From the cell containing the given text, extract its center point as (X, Y) coordinate. 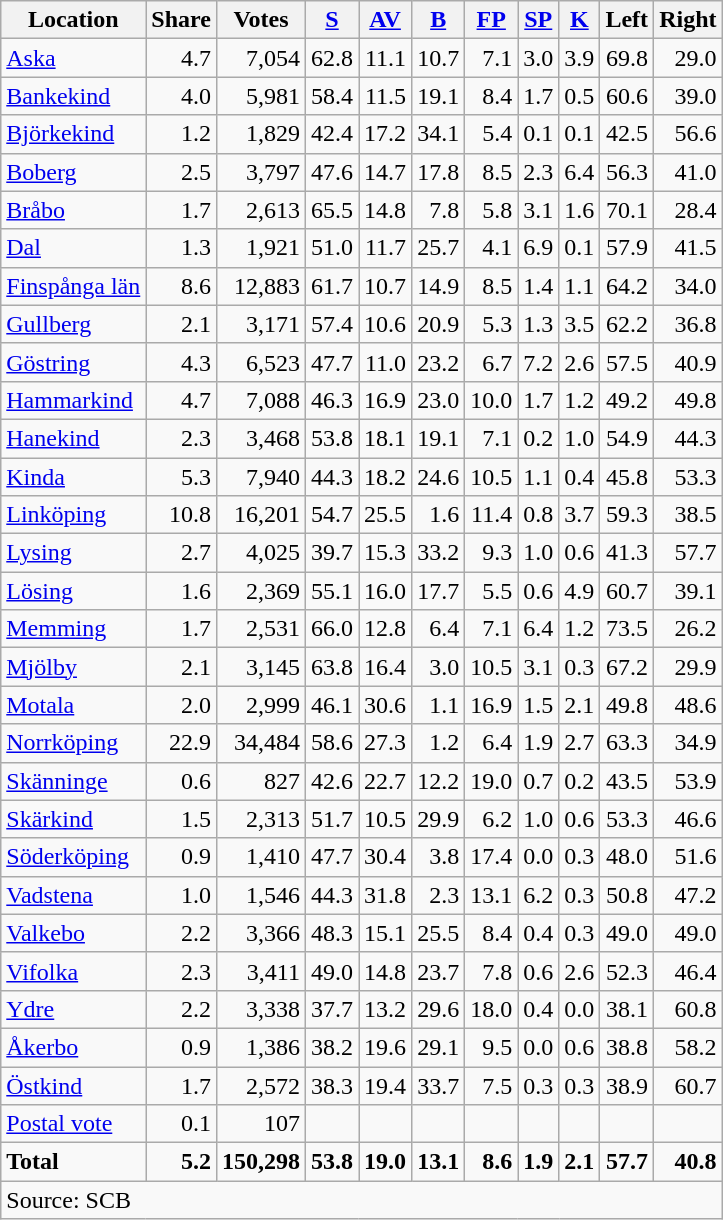
26.2 (688, 629)
7,054 (260, 58)
Lösing (74, 591)
Source: SCB (362, 1200)
SP (538, 20)
49.2 (627, 400)
62.8 (332, 58)
K (580, 20)
3.5 (580, 324)
56.3 (627, 172)
54.9 (627, 438)
Skärkind (74, 819)
Gullberg (74, 324)
48.6 (688, 705)
46.6 (688, 819)
Vifolka (74, 971)
14.9 (438, 286)
38.9 (627, 1085)
38.5 (688, 515)
18.0 (492, 1009)
1.4 (538, 286)
12.8 (386, 629)
AV (386, 20)
38.3 (332, 1085)
827 (260, 781)
7.2 (538, 362)
3,338 (260, 1009)
27.3 (386, 743)
4.9 (580, 591)
0.8 (538, 515)
48.0 (627, 857)
67.2 (627, 667)
11.7 (386, 248)
Hanekind (74, 438)
1,921 (260, 248)
7,088 (260, 400)
66.0 (332, 629)
61.7 (332, 286)
Motala (74, 705)
33.7 (438, 1085)
9.3 (492, 553)
29.1 (438, 1047)
150,298 (260, 1162)
2,572 (260, 1085)
51.7 (332, 819)
70.1 (627, 210)
14.7 (386, 172)
4.3 (182, 362)
11.0 (386, 362)
10.6 (386, 324)
Right (688, 20)
43.5 (627, 781)
51.6 (688, 857)
7,940 (260, 477)
28.4 (688, 210)
15.3 (386, 553)
25.7 (438, 248)
0.5 (580, 96)
18.1 (386, 438)
3.9 (580, 58)
9.5 (492, 1047)
38.1 (627, 1009)
40.8 (688, 1162)
Boberg (74, 172)
34.1 (438, 134)
1,410 (260, 857)
30.6 (386, 705)
16.4 (386, 667)
5.4 (492, 134)
33.2 (438, 553)
59.3 (627, 515)
45.8 (627, 477)
13.2 (386, 1009)
1,829 (260, 134)
Åkerbo (74, 1047)
22.7 (386, 781)
Valkebo (74, 933)
Mjölby (74, 667)
50.8 (627, 895)
17.8 (438, 172)
39.1 (688, 591)
3,411 (260, 971)
42.5 (627, 134)
3,468 (260, 438)
FP (492, 20)
Postal vote (74, 1124)
Hammarkind (74, 400)
73.5 (627, 629)
46.3 (332, 400)
47.2 (688, 895)
3,171 (260, 324)
18.2 (386, 477)
3,797 (260, 172)
46.1 (332, 705)
23.2 (438, 362)
57.4 (332, 324)
S (332, 20)
2,999 (260, 705)
5.2 (182, 1162)
19.6 (386, 1047)
Ydre (74, 1009)
42.6 (332, 781)
65.5 (332, 210)
3.7 (580, 515)
Left (627, 20)
2.0 (182, 705)
2,531 (260, 629)
55.1 (332, 591)
42.4 (332, 134)
Linköping (74, 515)
Votes (260, 20)
Göstring (74, 362)
23.0 (438, 400)
Memming (74, 629)
58.4 (332, 96)
6.7 (492, 362)
60.8 (688, 1009)
57.5 (627, 362)
Share (182, 20)
Skänninge (74, 781)
Kinda (74, 477)
4.1 (492, 248)
56.6 (688, 134)
6.9 (538, 248)
53.9 (688, 781)
11.1 (386, 58)
23.7 (438, 971)
3,366 (260, 933)
16,201 (260, 515)
37.7 (332, 1009)
34,484 (260, 743)
2,313 (260, 819)
48.3 (332, 933)
10.8 (182, 515)
41.5 (688, 248)
11.4 (492, 515)
29.6 (438, 1009)
12,883 (260, 286)
58.6 (332, 743)
41.3 (627, 553)
17.7 (438, 591)
39.7 (332, 553)
40.9 (688, 362)
Söderköping (74, 857)
1,386 (260, 1047)
60.6 (627, 96)
57.9 (627, 248)
12.2 (438, 781)
Dal (74, 248)
B (438, 20)
3,145 (260, 667)
31.8 (386, 895)
Vadstena (74, 895)
Lysing (74, 553)
5,981 (260, 96)
6,523 (260, 362)
11.5 (386, 96)
36.8 (688, 324)
41.0 (688, 172)
63.3 (627, 743)
38.8 (627, 1047)
58.2 (688, 1047)
62.2 (627, 324)
17.2 (386, 134)
46.4 (688, 971)
2,613 (260, 210)
Bankekind (74, 96)
3.8 (438, 857)
Location (74, 20)
20.9 (438, 324)
47.6 (332, 172)
17.4 (492, 857)
Östkind (74, 1085)
29.0 (688, 58)
2.5 (182, 172)
22.9 (182, 743)
5.8 (492, 210)
69.8 (627, 58)
24.6 (438, 477)
Aska (74, 58)
4.0 (182, 96)
Finspånga län (74, 286)
Björkekind (74, 134)
38.2 (332, 1047)
Norrköping (74, 743)
15.1 (386, 933)
Bråbo (74, 210)
0.7 (538, 781)
107 (260, 1124)
1,546 (260, 895)
51.0 (332, 248)
30.4 (386, 857)
64.2 (627, 286)
34.9 (688, 743)
52.3 (627, 971)
7.5 (492, 1085)
2,369 (260, 591)
10.0 (492, 400)
63.8 (332, 667)
19.4 (386, 1085)
39.0 (688, 96)
16.0 (386, 591)
34.0 (688, 286)
54.7 (332, 515)
4,025 (260, 553)
Total (74, 1162)
5.5 (492, 591)
